Determine the (x, y) coordinate at the center of the cell enclosing the given text.  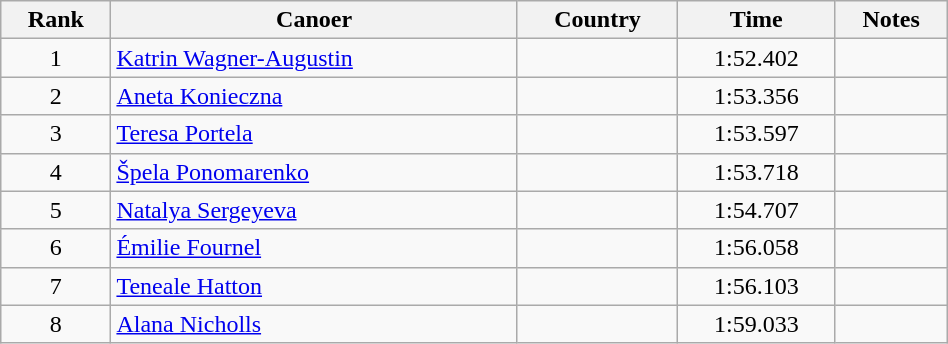
5 (56, 210)
6 (56, 248)
1:56.103 (756, 286)
Aneta Konieczna (314, 96)
1:53.597 (756, 134)
1:54.707 (756, 210)
Émilie Fournel (314, 248)
Teneale Hatton (314, 286)
Notes (891, 20)
Canoer (314, 20)
1:53.718 (756, 172)
Alana Nicholls (314, 324)
1 (56, 58)
Natalya Sergeyeva (314, 210)
Rank (56, 20)
Time (756, 20)
3 (56, 134)
1:52.402 (756, 58)
7 (56, 286)
2 (56, 96)
8 (56, 324)
4 (56, 172)
Katrin Wagner-Augustin (314, 58)
1:56.058 (756, 248)
1:53.356 (756, 96)
Country (597, 20)
Špela Ponomarenko (314, 172)
1:59.033 (756, 324)
Teresa Portela (314, 134)
